For the text-containing cell, return its midpoint in (x, y) coordinate format. 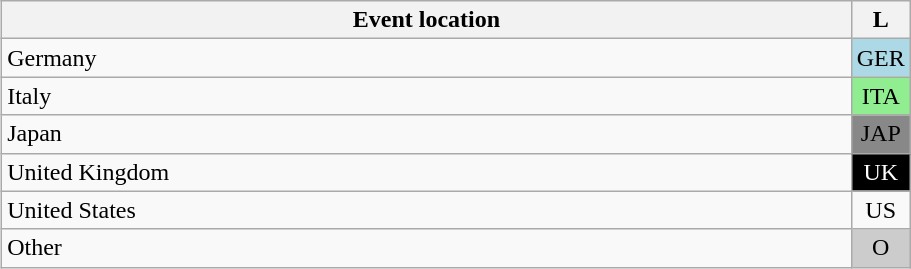
Event location (427, 20)
UK (880, 172)
Germany (427, 58)
GER (880, 58)
US (880, 210)
Italy (427, 96)
ITA (880, 96)
United States (427, 210)
Other (427, 248)
Japan (427, 134)
L (880, 20)
JAP (880, 134)
O (880, 248)
United Kingdom (427, 172)
